Output the (x, y) coordinate of the center of the cell containing the given text.  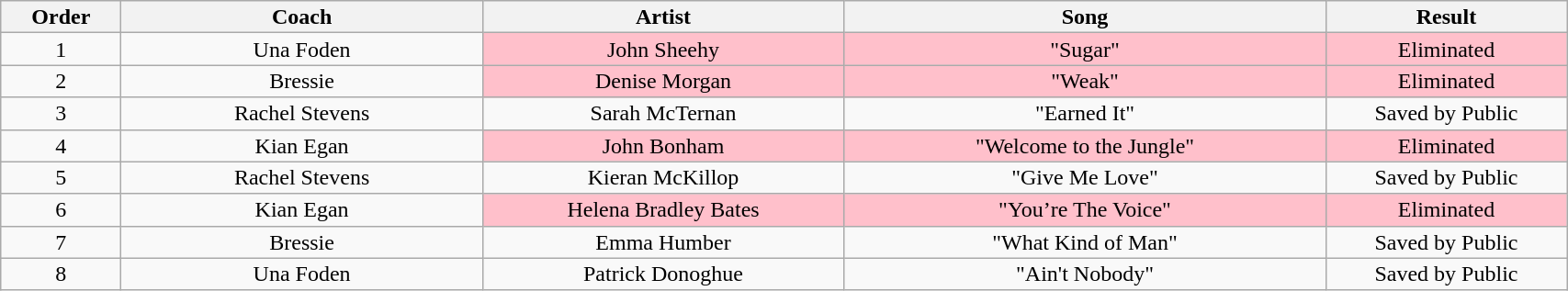
Result (1446, 17)
John Sheehy (663, 50)
"Welcome to the Jungle" (1086, 145)
Song (1086, 17)
"Earned It" (1086, 114)
"You’re The Voice" (1086, 209)
Kieran McKillop (663, 178)
6 (61, 209)
Helena Bradley Bates (663, 209)
8 (61, 274)
"Weak" (1086, 81)
Emma Humber (663, 242)
4 (61, 145)
2 (61, 81)
"What Kind of Man" (1086, 242)
"Sugar" (1086, 50)
5 (61, 178)
"Give Me Love" (1086, 178)
7 (61, 242)
Sarah McTernan (663, 114)
Coach (301, 17)
Patrick Donoghue (663, 274)
"Ain't Nobody" (1086, 274)
Denise Morgan (663, 81)
3 (61, 114)
Order (61, 17)
John Bonham (663, 145)
Artist (663, 17)
1 (61, 50)
